Determine the [X, Y] coordinate at the center of the cell enclosing the given text.  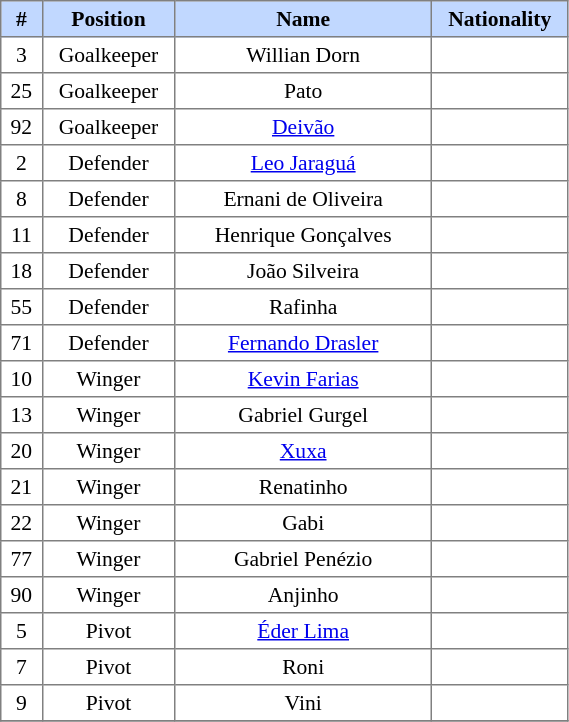
Pato [303, 91]
2 [22, 163]
Position [108, 19]
21 [22, 487]
22 [22, 523]
8 [22, 199]
18 [22, 271]
90 [22, 595]
Nationality [500, 19]
7 [22, 667]
Ernani de Oliveira [303, 199]
3 [22, 55]
Vini [303, 703]
77 [22, 559]
Name [303, 19]
10 [22, 379]
Gabriel Gurgel [303, 415]
Gabriel Penézio [303, 559]
55 [22, 307]
Henrique Gonçalves [303, 235]
Xuxa [303, 451]
13 [22, 415]
5 [22, 631]
71 [22, 343]
Fernando Drasler [303, 343]
25 [22, 91]
João Silveira [303, 271]
11 [22, 235]
Leo Jaraguá [303, 163]
9 [22, 703]
Gabi [303, 523]
Deivão [303, 127]
Kevin Farias [303, 379]
Anjinho [303, 595]
92 [22, 127]
Renatinho [303, 487]
Willian Dorn [303, 55]
20 [22, 451]
Rafinha [303, 307]
Roni [303, 667]
# [22, 19]
Éder Lima [303, 631]
